Determine the (X, Y) coordinate at the center of the cell enclosing the given text.  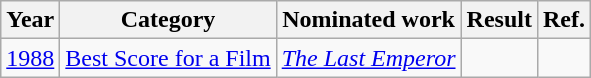
Ref. (564, 20)
Best Score for a Film (168, 58)
1988 (30, 58)
Result (499, 20)
The Last Emperor (368, 58)
Nominated work (368, 20)
Year (30, 20)
Category (168, 20)
